Capture the cell that displays the provided text and extract its (X, Y) central coordinate. 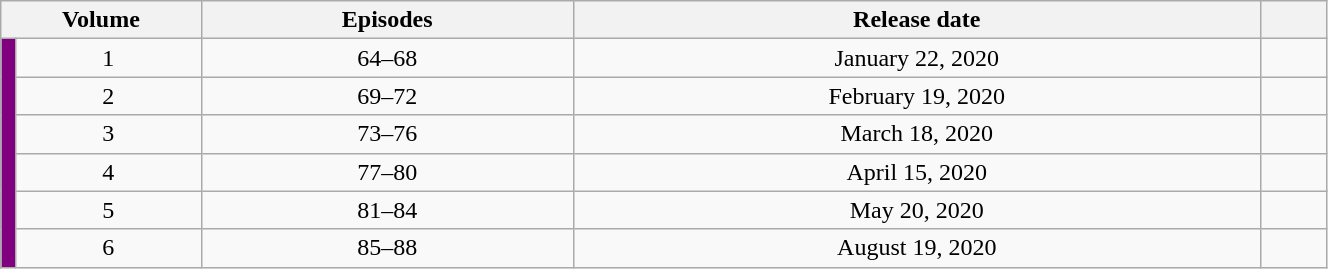
May 20, 2020 (916, 210)
January 22, 2020 (916, 58)
Release date (916, 20)
64–68 (387, 58)
81–84 (387, 210)
August 19, 2020 (916, 248)
February 19, 2020 (916, 96)
April 15, 2020 (916, 172)
4 (108, 172)
77–80 (387, 172)
March 18, 2020 (916, 134)
2 (108, 96)
5 (108, 210)
6 (108, 248)
Volume (101, 20)
73–76 (387, 134)
3 (108, 134)
69–72 (387, 96)
85–88 (387, 248)
1 (108, 58)
Episodes (387, 20)
